Extract the (X, Y) coordinate from the center of the cell holding the provided text.  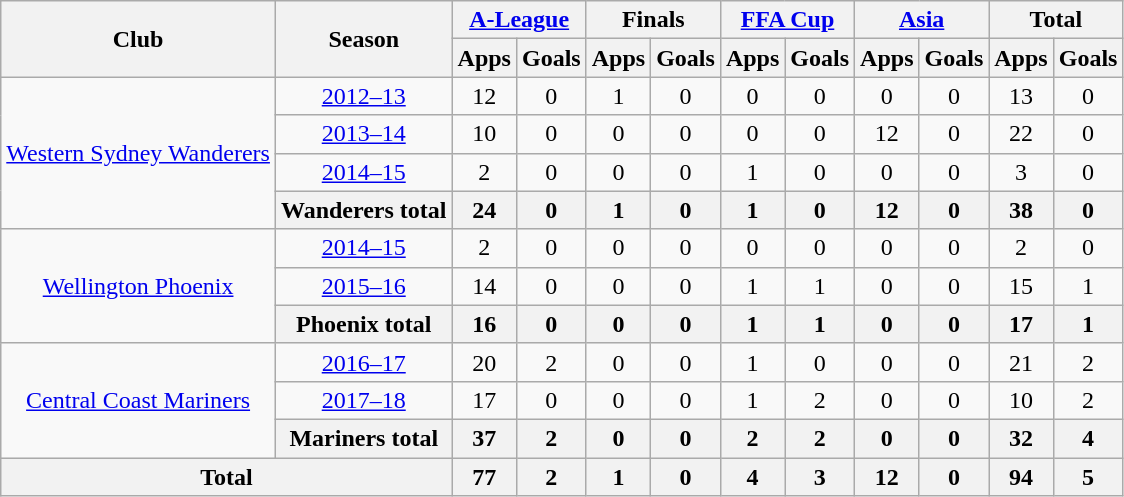
5 (1088, 477)
37 (484, 438)
14 (484, 286)
77 (484, 477)
2017–18 (364, 400)
20 (484, 362)
94 (1021, 477)
Wanderers total (364, 210)
2015–16 (364, 286)
38 (1021, 210)
Wellington Phoenix (138, 286)
22 (1021, 134)
15 (1021, 286)
Mariners total (364, 438)
32 (1021, 438)
Finals (653, 20)
Season (364, 39)
Phoenix total (364, 324)
2016–17 (364, 362)
Western Sydney Wanderers (138, 153)
2012–13 (364, 96)
24 (484, 210)
Asia (922, 20)
13 (1021, 96)
Club (138, 39)
A-League (519, 20)
Central Coast Mariners (138, 400)
16 (484, 324)
2013–14 (364, 134)
21 (1021, 362)
FFA Cup (787, 20)
